Provide the (x, y) coordinate of the cell's center where the given text is located.  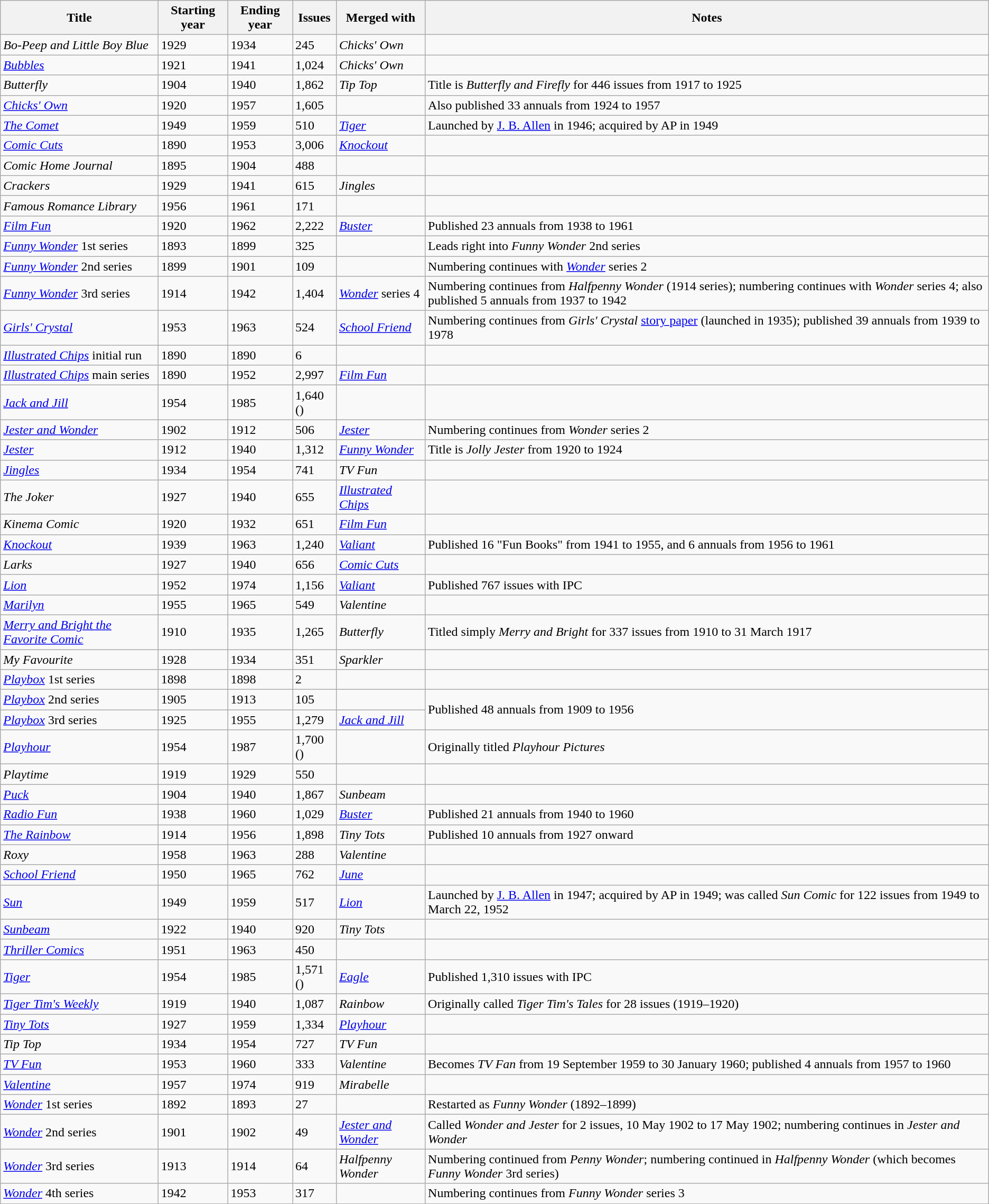
524 (315, 328)
Funny Wonder (380, 450)
351 (315, 659)
1,334 (315, 1024)
655 (315, 497)
288 (315, 855)
Issues (315, 18)
Numbering continues from Wonder series 2 (707, 430)
27 (315, 1105)
1928 (193, 659)
1,087 (315, 1004)
Merged with (380, 18)
109 (315, 266)
6 (315, 355)
Playbox 3rd series (79, 720)
Restarted as Funny Wonder (1892–1899) (707, 1105)
1961 (260, 206)
June (380, 875)
64 (315, 1166)
Wonder series 4 (380, 294)
1987 (260, 747)
450 (315, 949)
The Rainbow (79, 835)
Wonder 2nd series (79, 1132)
1951 (193, 949)
Leads right into Funny Wonder 2nd series (707, 246)
549 (315, 605)
550 (315, 774)
1,156 (315, 585)
Girls' Crystal (79, 328)
1,571 () (315, 977)
Title (79, 18)
1895 (193, 165)
Wonder 1st series (79, 1105)
Playtime (79, 774)
1,265 (315, 632)
Merry and Bright the Favorite Comic (79, 632)
245 (315, 45)
Playbox 2nd series (79, 700)
1,240 (315, 544)
Originally titled Playhour Pictures (707, 747)
2,997 (315, 375)
Playbox 1st series (79, 680)
Eagle (380, 977)
1,862 (315, 85)
1935 (260, 632)
Roxy (79, 855)
Tiger Tim's Weekly (79, 1004)
1921 (193, 65)
The Comet (79, 125)
2 (315, 680)
Published 48 annuals from 1909 to 1956 (707, 710)
651 (315, 524)
1,404 (315, 294)
Numbering continues from Funny Wonder series 3 (707, 1193)
Title is Butterfly and Firefly for 446 issues from 1917 to 1925 (707, 85)
Mirabelle (380, 1085)
Bubbles (79, 65)
Puck (79, 794)
Published 1,310 issues with IPC (707, 977)
1950 (193, 875)
325 (315, 246)
1939 (193, 544)
Launched by J. B. Allen in 1946; acquired by AP in 1949 (707, 125)
Crackers (79, 186)
1,700 () (315, 747)
Comic Home Journal (79, 165)
Larks (79, 564)
Marilyn (79, 605)
Halfpenny Wonder (380, 1166)
Titled simply Merry and Bright for 337 issues from 1910 to 31 March 1917 (707, 632)
656 (315, 564)
Kinema Comic (79, 524)
741 (315, 470)
Sparkler (380, 659)
171 (315, 206)
Funny Wonder 2nd series (79, 266)
727 (315, 1044)
Radio Fun (79, 814)
1938 (193, 814)
Funny Wonder 3rd series (79, 294)
Ending year (260, 18)
1,024 (315, 65)
My Favourite (79, 659)
Published 23 annuals from 1938 to 1961 (707, 226)
1,279 (315, 720)
517 (315, 902)
Becomes TV Fan from 19 September 1959 to 30 January 1960; published 4 annuals from 1957 to 1960 (707, 1064)
The Joker (79, 497)
1,898 (315, 835)
510 (315, 125)
2,222 (315, 226)
3,006 (315, 145)
506 (315, 430)
Numbering continues from Halfpenny Wonder (1914 series); numbering continues with Wonder series 4; also published 5 annuals from 1937 to 1942 (707, 294)
920 (315, 929)
1,312 (315, 450)
Title is Jolly Jester from 1920 to 1924 (707, 450)
Illustrated Chips main series (79, 375)
333 (315, 1064)
Launched by J. B. Allen in 1947; acquired by AP in 1949; was called Sun Comic for 122 issues from 1949 to March 22, 1952 (707, 902)
Starting year (193, 18)
Published 767 issues with IPC (707, 585)
Wonder 3rd series (79, 1166)
Famous Romance Library (79, 206)
49 (315, 1132)
Numbering continues from Girls' Crystal story paper (launched in 1935); published 39 annuals from 1939 to 1978 (707, 328)
Wonder 4th series (79, 1193)
Published 21 annuals from 1940 to 1960 (707, 814)
317 (315, 1193)
Originally called Tiger Tim's Tales for 28 issues (1919–1920) (707, 1004)
Notes (707, 18)
1,605 (315, 105)
919 (315, 1085)
Thriller Comics (79, 949)
762 (315, 875)
Numbering continues with Wonder series 2 (707, 266)
1922 (193, 929)
Funny Wonder 1st series (79, 246)
1962 (260, 226)
Published 10 annuals from 1927 onward (707, 835)
1,867 (315, 794)
1,029 (315, 814)
105 (315, 700)
1958 (193, 855)
Illustrated Chips (380, 497)
Called Wonder and Jester for 2 issues, 10 May 1902 to 17 May 1902; numbering continues in Jester and Wonder (707, 1132)
Also published 33 annuals from 1924 to 1957 (707, 105)
1932 (260, 524)
Published 16 "Fun Books" from 1941 to 1955, and 6 annuals from 1956 to 1961 (707, 544)
1910 (193, 632)
488 (315, 165)
Numbering continued from Penny Wonder; numbering continued in Halfpenny Wonder (which becomes Funny Wonder 3rd series) (707, 1166)
Rainbow (380, 1004)
1,640 () (315, 403)
Bo-Peep and Little Boy Blue (79, 45)
Illustrated Chips initial run (79, 355)
1925 (193, 720)
1905 (193, 700)
615 (315, 186)
Sun (79, 902)
1892 (193, 1105)
